Output the (x, y) coordinate of the center of the cell containing the given text.  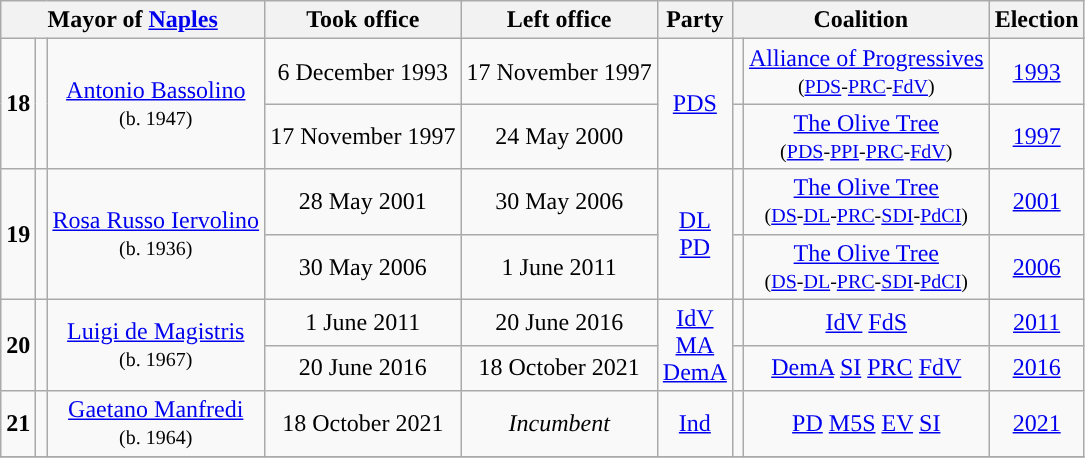
Rosa Russo Iervolino(b. 1936) (156, 234)
Ind (694, 424)
Incumbent (559, 424)
2006 (1036, 266)
DemA SI PRC FdV (866, 368)
28 May 2001 (363, 202)
2016 (1036, 368)
6 December 1993 (363, 72)
Coalition (860, 20)
19 (18, 234)
Alliance of Progressives(PDS-PRC-FdV) (866, 72)
Election (1036, 20)
Luigi de Magistris(b. 1967) (156, 345)
Mayor of Naples (133, 20)
Took office (363, 20)
18 (18, 104)
2001 (1036, 202)
Left office (559, 20)
1997 (1036, 136)
PD M5S EV SI (866, 424)
IdV FdS (866, 322)
Antonio Bassolino(b. 1947) (156, 104)
1993 (1036, 72)
2021 (1036, 424)
Gaetano Manfredi(b. 1964) (156, 424)
The Olive Tree(PDS-PPI-PRC-FdV) (866, 136)
21 (18, 424)
20 (18, 345)
PDS (694, 104)
IdVMADemA (694, 345)
Party (694, 20)
DLPD (694, 234)
24 May 2000 (559, 136)
2011 (1036, 322)
